Capture the cell that displays the provided text and extract its [x, y] central coordinate. 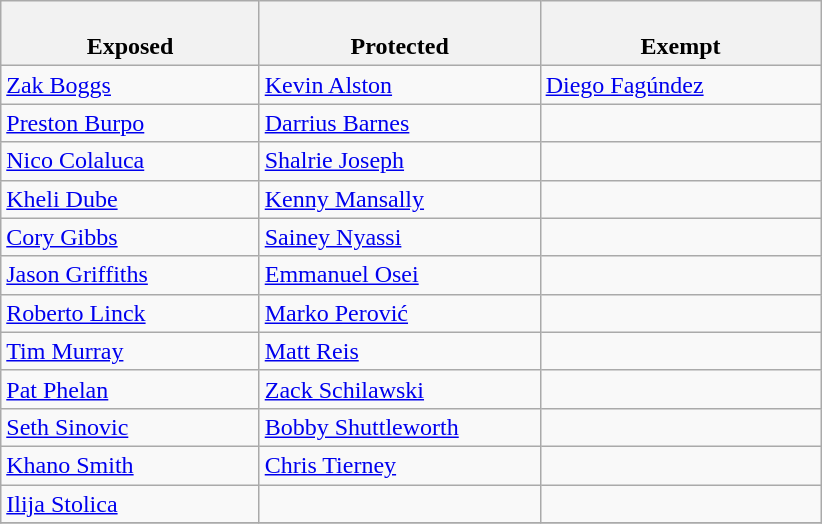
Protected [400, 34]
Exposed [130, 34]
Zak Boggs [130, 85]
Sainey Nyassi [400, 237]
Kenny Mansally [400, 199]
Exempt [680, 34]
Seth Sinovic [130, 427]
Khano Smith [130, 465]
Pat Phelan [130, 389]
Roberto Linck [130, 313]
Marko Perović [400, 313]
Zack Schilawski [400, 389]
Bobby Shuttleworth [400, 427]
Chris Tierney [400, 465]
Matt Reis [400, 351]
Jason Griffiths [130, 275]
Preston Burpo [130, 123]
Shalrie Joseph [400, 161]
Ilija Stolica [130, 503]
Emmanuel Osei [400, 275]
Nico Colaluca [130, 161]
Darrius Barnes [400, 123]
Cory Gibbs [130, 237]
Kheli Dube [130, 199]
Tim Murray [130, 351]
Diego Fagúndez [680, 85]
Kevin Alston [400, 85]
